Return [x, y] of the center of cell containing provided text 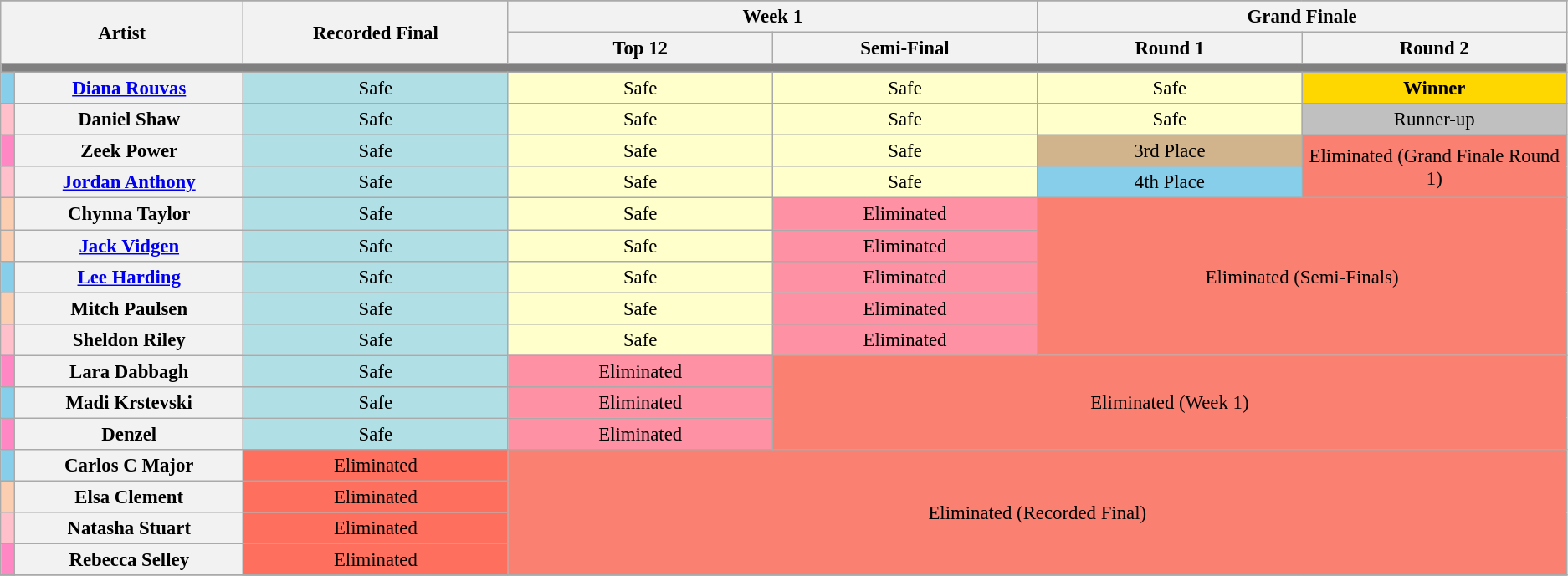
Recorded Final [376, 32]
Eliminated (Semi-Finals) [1302, 277]
Mitch Paulsen [129, 308]
Jordan Anthony [129, 183]
Round 1 [1170, 48]
Denzel [129, 434]
Winner [1434, 89]
4th Place [1170, 183]
Top 12 [640, 48]
Lara Dabbagh [129, 371]
Carlos C Major [129, 466]
Eliminated (Week 1) [1170, 403]
Jack Vidgen [129, 246]
Eliminated (Grand Finale Round 1) [1434, 167]
Daniel Shaw [129, 120]
Natasha Stuart [129, 528]
Week 1 [773, 17]
Sheldon Riley [129, 339]
Runner-up [1434, 120]
Diana Rouvas [129, 89]
Round 2 [1434, 48]
Elsa Clement [129, 497]
Grand Finale [1302, 17]
3rd Place [1170, 151]
Semi-Final [904, 48]
Madi Krstevski [129, 403]
Rebecca Selley [129, 560]
Lee Harding [129, 277]
Zeek Power [129, 151]
Eliminated (Recorded Final) [1038, 512]
Chynna Taylor [129, 214]
Artist [122, 32]
